Provide the [x, y] coordinate of the cell's center where the given text is located.  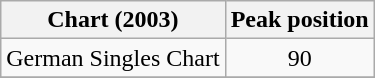
Peak position [300, 20]
Chart (2003) [113, 20]
German Singles Chart [113, 58]
90 [300, 58]
